Scan for the cell matching the given text and deliver its (x, y) coordinate at center. 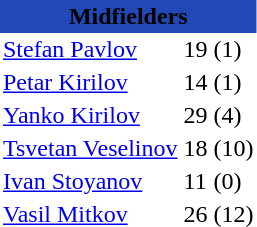
(4) (234, 116)
11 (196, 182)
Tsvetan Veselinov (90, 148)
Petar Kirilov (90, 82)
19 (196, 50)
14 (196, 82)
Stefan Pavlov (90, 50)
Midfielders (128, 16)
Ivan Stoyanov (90, 182)
Yanko Kirilov (90, 116)
29 (196, 116)
(0) (234, 182)
(10) (234, 148)
18 (196, 148)
